Return the (X, Y) coordinate for the center point of the cell that contains the specified text.  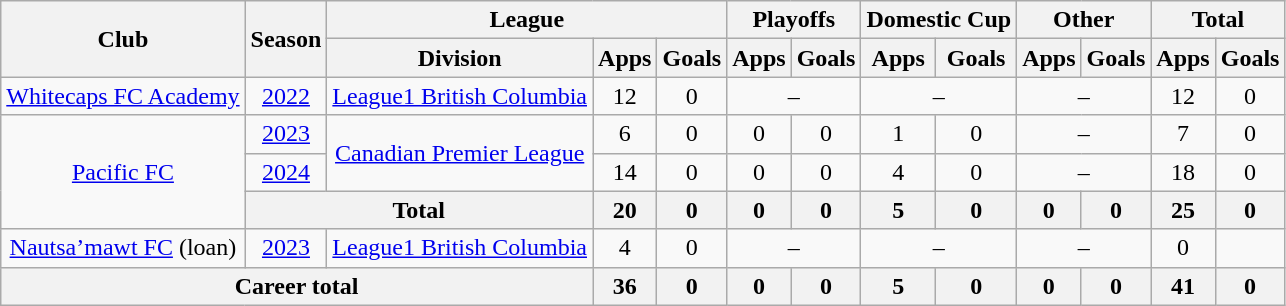
2024 (286, 172)
Nautsa’mawt FC (loan) (123, 248)
Playoffs (794, 20)
25 (1183, 210)
14 (625, 172)
Domestic Cup (939, 20)
2022 (286, 96)
Season (286, 39)
Pacific FC (123, 172)
Canadian Premier League (460, 153)
Division (460, 58)
Whitecaps FC Academy (123, 96)
Career total (297, 286)
League (527, 20)
7 (1183, 134)
20 (625, 210)
Club (123, 39)
1 (898, 134)
36 (625, 286)
Other (1084, 20)
18 (1183, 172)
41 (1183, 286)
6 (625, 134)
